Determine the (X, Y) coordinate at the center of the cell enclosing the given text.  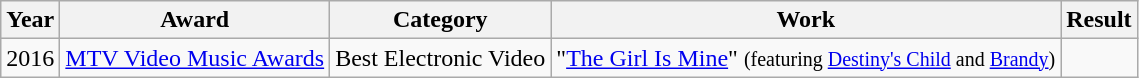
Category (440, 20)
Award (195, 20)
Best Electronic Video (440, 58)
Work (806, 20)
Year (30, 20)
Result (1099, 20)
MTV Video Music Awards (195, 58)
2016 (30, 58)
"The Girl Is Mine" (featuring Destiny's Child and Brandy) (806, 58)
